Pinpoint the cell where the given text exists, returning its (X, Y) midpoint coordinate. 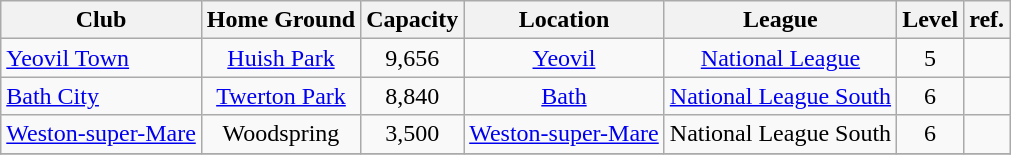
Bath (564, 96)
Home Ground (280, 20)
5 (930, 58)
Yeovil Town (102, 58)
Bath City (102, 96)
8,840 (412, 96)
Capacity (412, 20)
League (780, 20)
Woodspring (280, 134)
9,656 (412, 58)
Huish Park (280, 58)
3,500 (412, 134)
National League (780, 58)
Yeovil (564, 58)
Club (102, 20)
ref. (987, 20)
Twerton Park (280, 96)
Location (564, 20)
Level (930, 20)
